Find where the given text appears and provide that cell's center as (X, Y) coordinate. 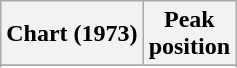
Chart (1973) (72, 34)
Peakposition (189, 34)
